Find where the given text appears and provide that cell's center as [X, Y] coordinate. 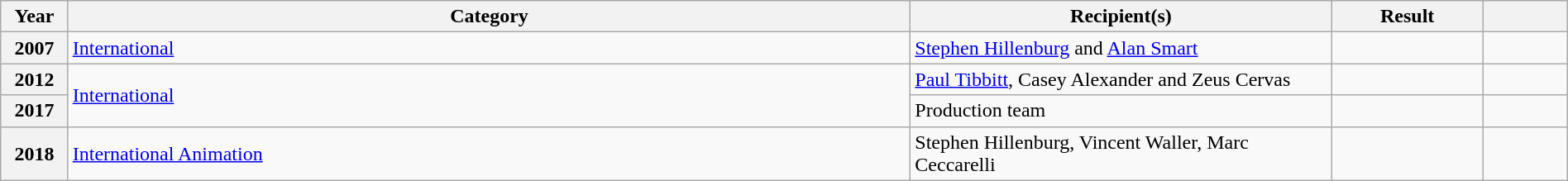
Stephen Hillenburg and Alan Smart [1121, 48]
Category [490, 17]
2017 [35, 111]
Year [35, 17]
2012 [35, 79]
Stephen Hillenburg, Vincent Waller, Marc Ceccarelli [1121, 154]
Production team [1121, 111]
Recipient(s) [1121, 17]
International Animation [490, 154]
Result [1408, 17]
Paul Tibbitt, Casey Alexander and Zeus Cervas [1121, 79]
2007 [35, 48]
2018 [35, 154]
